Search for the cell housing the specified text and yield its [X, Y] center coordinate. 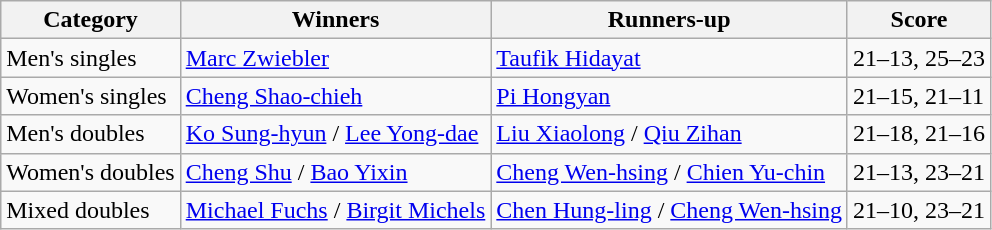
21–18, 21–16 [918, 134]
Michael Fuchs / Birgit Michels [336, 210]
Chen Hung-ling / Cheng Wen-hsing [670, 210]
Mixed doubles [90, 210]
Marc Zwiebler [336, 58]
Liu Xiaolong / Qiu Zihan [670, 134]
Men's singles [90, 58]
Score [918, 20]
Runners-up [670, 20]
21–10, 23–21 [918, 210]
Men's doubles [90, 134]
Pi Hongyan [670, 96]
Taufik Hidayat [670, 58]
21–13, 23–21 [918, 172]
21–15, 21–11 [918, 96]
Ko Sung-hyun / Lee Yong-dae [336, 134]
Cheng Wen-hsing / Chien Yu-chin [670, 172]
Women's doubles [90, 172]
Cheng Shu / Bao Yixin [336, 172]
Category [90, 20]
Cheng Shao-chieh [336, 96]
21–13, 25–23 [918, 58]
Winners [336, 20]
Women's singles [90, 96]
